Find where the given text appears and provide that cell's center as (x, y) coordinate. 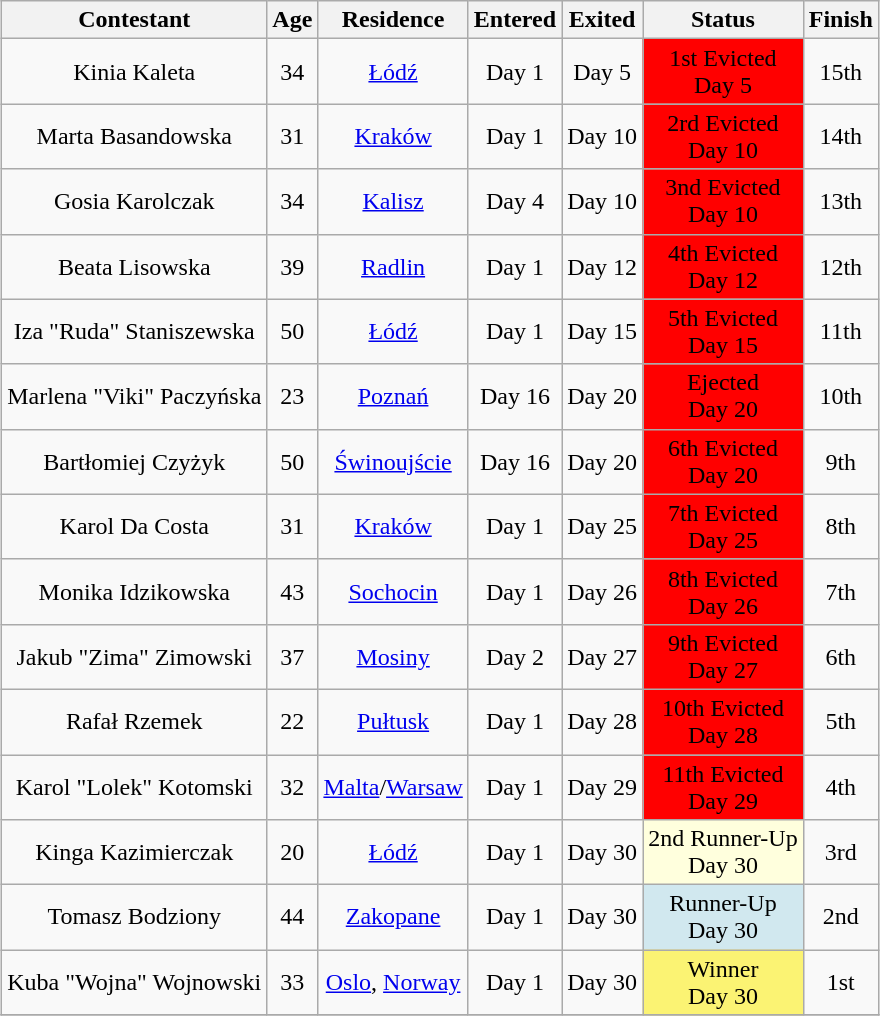
Runner-UpDay 30 (724, 918)
Tomasz Bodziony (134, 918)
Day 4 (514, 202)
44 (292, 918)
Kinia Kaleta (134, 72)
Pułtusk (393, 722)
5th (840, 722)
Oslo, Norway (393, 982)
Contestant (134, 20)
Kuba "Wojna" Wojnowski (134, 982)
8th EvictedDay 26 (724, 592)
Residence (393, 20)
2nd (840, 918)
8th (840, 526)
4th EvictedDay 12 (724, 266)
39 (292, 266)
Entered (514, 20)
37 (292, 656)
Monika Idzikowska (134, 592)
3nd EvictedDay 10 (724, 202)
5th EvictedDay 15 (724, 332)
9th (840, 462)
7th EvictedDay 25 (724, 526)
Poznań (393, 396)
Kinga Kazimierczak (134, 852)
Karol "Lolek" Kotomski (134, 786)
Day 25 (602, 526)
Iza "Ruda" Staniszewska (134, 332)
Finish (840, 20)
1st (840, 982)
2rd EvictedDay 10 (724, 136)
Exited (602, 20)
3rd (840, 852)
15th (840, 72)
6th (840, 656)
Gosia Karolczak (134, 202)
43 (292, 592)
Rafał Rzemek (134, 722)
1st EvictedDay 5 (724, 72)
EjectedDay 20 (724, 396)
Bartłomiej Czyżyk (134, 462)
Sochocin (393, 592)
Jakub "Zima" Zimowski (134, 656)
Day 2 (514, 656)
11th EvictedDay 29 (724, 786)
14th (840, 136)
Mosiny (393, 656)
Marlena "Viki" Paczyńska (134, 396)
Radlin (393, 266)
10th (840, 396)
Status (724, 20)
10th EvictedDay 28 (724, 722)
6th EvictedDay 20 (724, 462)
20 (292, 852)
Day 27 (602, 656)
22 (292, 722)
9th EvictedDay 27 (724, 656)
23 (292, 396)
11th (840, 332)
Malta/Warsaw (393, 786)
Day 5 (602, 72)
Kalisz (393, 202)
33 (292, 982)
13th (840, 202)
Day 28 (602, 722)
Age (292, 20)
Karol Da Costa (134, 526)
7th (840, 592)
12th (840, 266)
Świnoujście (393, 462)
Day 26 (602, 592)
Day 29 (602, 786)
2nd Runner-UpDay 30 (724, 852)
Day 15 (602, 332)
4th (840, 786)
WinnerDay 30 (724, 982)
Beata Lisowska (134, 266)
Marta Basandowska (134, 136)
32 (292, 786)
Zakopane (393, 918)
Day 12 (602, 266)
